Pinpoint the cell where the given text exists, returning its [X, Y] midpoint coordinate. 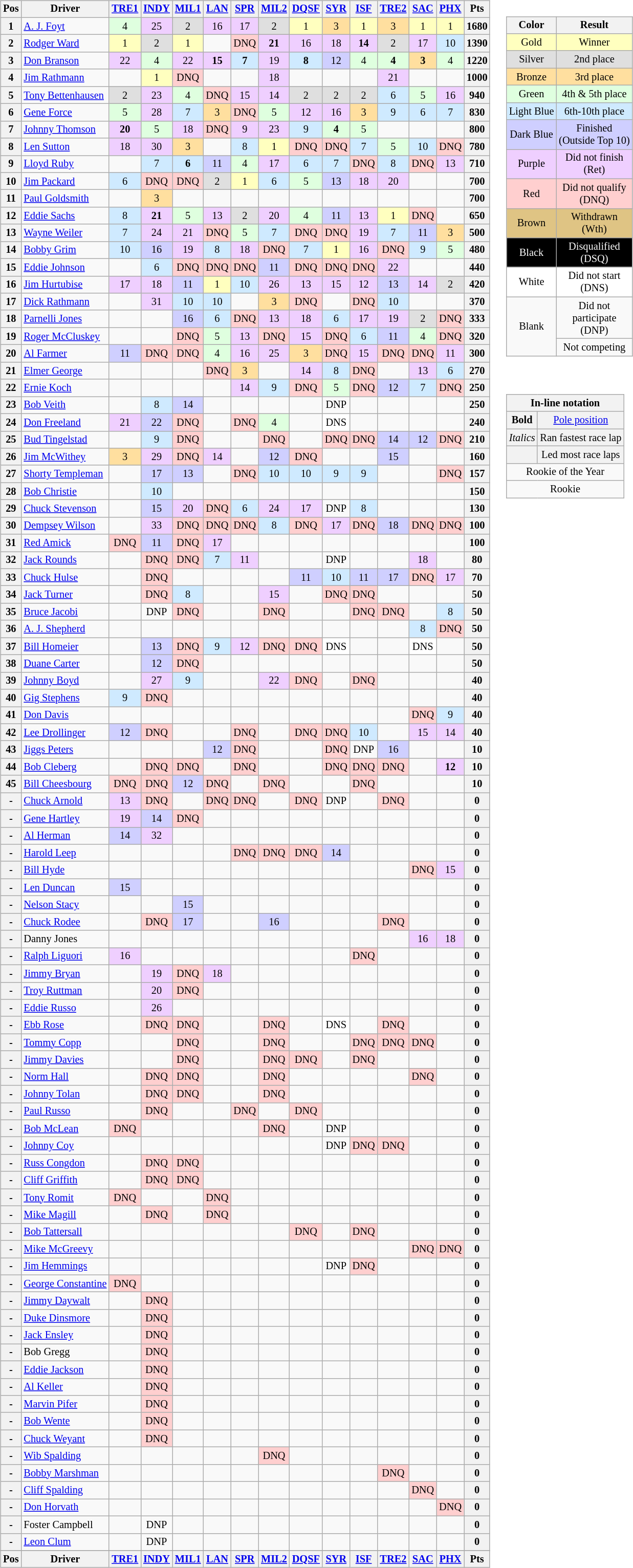
Pole position [580, 420]
Cliff Griffith [65, 1180]
Bob Christie [65, 491]
Bill Cheesbourg [65, 784]
Johnny Coy [65, 1146]
Jimmy Davies [65, 1060]
Duke Dinsmore [65, 1318]
Leon Clum [65, 1542]
Blank [531, 326]
Purple [531, 164]
Roger McCluskey [65, 336]
Len Sutton [65, 147]
Tommy Copp [65, 1042]
Color [531, 25]
Lloyd Ruby [65, 164]
Eddie Sachs [65, 216]
1000 [477, 78]
Dempsey Wilson [65, 526]
Jack Ensley [65, 1335]
Don Horvath [65, 1508]
Harold Leep [65, 853]
Disqualified(DSQ) [594, 253]
Eddie Jackson [65, 1369]
45 [11, 784]
Chuck Rodee [65, 922]
Bob Cleberg [65, 767]
Did notparticipate(DNP) [594, 318]
Chuck Weyant [65, 1439]
Elmer George [65, 371]
Did not qualify(DNQ) [594, 193]
Nelson Stacy [65, 905]
Ran fastest race lap [580, 438]
Did not start(DNS) [594, 282]
Johnny Boyd [65, 681]
A. J. Shepherd [65, 629]
Johnny Thomson [65, 129]
Len Duncan [65, 887]
Don Freeland [65, 422]
Dark Blue [531, 135]
300 [477, 354]
Don Branson [65, 61]
35 [11, 612]
940 [477, 95]
37 [11, 646]
1220 [477, 61]
Bobby Grim [65, 250]
Eddie Russo [65, 1008]
38 [11, 664]
160 [477, 457]
Johnny Tolan [65, 1094]
480 [477, 250]
130 [477, 509]
Ebb Rose [65, 1025]
650 [477, 216]
Eddie Johnson [65, 267]
Bronze [531, 77]
Wayne Weiler [65, 233]
Bold [522, 420]
41 [11, 715]
Danny Jones [65, 939]
Bobby Marshman [65, 1473]
Red [531, 193]
George Constantine [65, 1283]
Bob Veith [65, 405]
Al Keller [65, 1387]
Silver [531, 59]
Wib Spalding [65, 1456]
Rodger Ward [65, 43]
800 [477, 129]
Light Blue [531, 111]
Bill Hyde [65, 870]
Jim Hemmings [65, 1267]
4th & 5th place [594, 94]
Al Farmer [65, 354]
36 [11, 629]
500 [477, 233]
Jim Packard [65, 181]
Jim Rathmann [65, 78]
Did not finish(Ret) [594, 164]
Bud Tingelstad [65, 440]
Ernie Koch [65, 388]
320 [477, 336]
Tony Bettenhausen [65, 95]
Russ Congdon [65, 1163]
Cliff Spalding [65, 1490]
43 [11, 750]
Ralph Liguori [65, 956]
240 [477, 422]
Gold [531, 42]
2nd place [594, 59]
3rd place [594, 77]
Finished(Outside Top 10) [594, 135]
420 [477, 285]
Rookie of the Year [565, 472]
Withdrawn(Wth) [594, 223]
333 [477, 319]
Norm Hall [65, 1077]
Marvin Pifer [65, 1404]
Lee Drollinger [65, 732]
44 [11, 767]
Shorty Templeman [65, 474]
39 [11, 681]
Jack Rounds [65, 560]
Duane Carter [65, 664]
Chuck Stevenson [65, 509]
Winner [594, 42]
Bob Tattersall [65, 1232]
Gene Hartley [65, 818]
Brown [531, 223]
Mike McGreevy [65, 1249]
A. J. Foyt [65, 26]
Not competing [594, 347]
370 [477, 302]
Gene Force [65, 113]
Don Davis [65, 715]
Bob Wente [65, 1421]
Jimmy Bryan [65, 973]
830 [477, 113]
42 [11, 732]
Dick Rathmann [65, 302]
Bob Gregg [65, 1353]
Bob McLean [65, 1128]
Black [531, 253]
Result [594, 25]
Parnelli Jones [65, 319]
Rookie [565, 489]
1680 [477, 26]
Bruce Jacobi [65, 612]
440 [477, 267]
6th-10th place [594, 111]
Chuck Arnold [65, 801]
Troy Ruttman [65, 991]
In-line notation [565, 403]
210 [477, 440]
Jiggs Peters [65, 750]
Jimmy Daywalt [65, 1301]
780 [477, 147]
Italics [522, 438]
Foster Campbell [65, 1525]
Chuck Hulse [65, 577]
710 [477, 164]
Jim Hurtubise [65, 285]
Gig Stephens [65, 698]
White [531, 282]
270 [477, 371]
Mike Magill [65, 1215]
Red Amick [65, 543]
80 [477, 560]
Jim McWithey [65, 457]
Led most race laps [580, 455]
34 [11, 595]
157 [477, 474]
Paul Goldsmith [65, 199]
150 [477, 491]
1390 [477, 43]
Tony Romit [65, 1197]
Bill Homeier [65, 646]
Green [531, 94]
Al Herman [65, 836]
Paul Russo [65, 1112]
Jack Turner [65, 595]
70 [477, 577]
